Find where the given text appears and provide that cell's center as (x, y) coordinate. 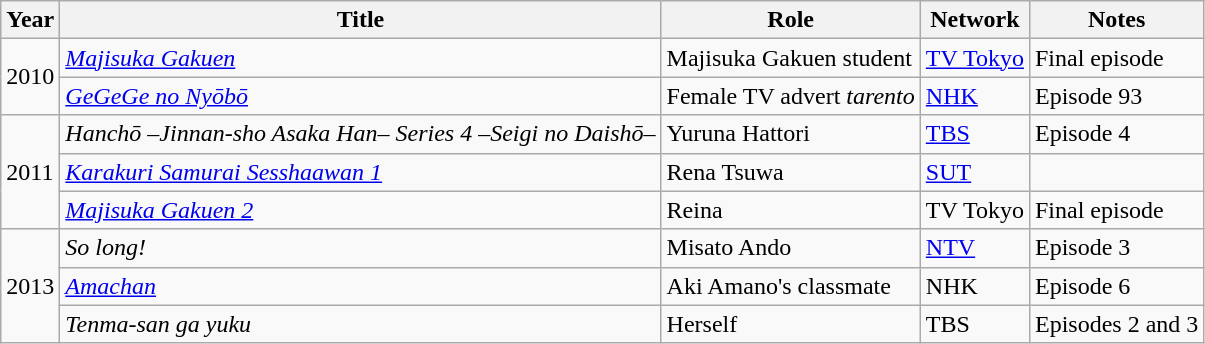
Yuruna Hattori (790, 134)
Notes (1116, 20)
Misato Ando (790, 248)
2013 (30, 286)
Hanchō –Jinnan-sho Asaka Han– Series 4 –Seigi no Daishō– (360, 134)
Karakuri Samurai Sesshaawan 1 (360, 172)
Episode 3 (1116, 248)
Network (974, 20)
Tenma-san ga yuku (360, 324)
Majisuka Gakuen 2 (360, 210)
Title (360, 20)
GeGeGe no Nyōbō (360, 96)
Year (30, 20)
Aki Amano's classmate (790, 286)
Majisuka Gakuen student (790, 58)
Reina (790, 210)
Episodes 2 and 3 (1116, 324)
Episode 4 (1116, 134)
Role (790, 20)
Female TV advert tarento (790, 96)
2011 (30, 172)
Majisuka Gakuen (360, 58)
So long! (360, 248)
SUT (974, 172)
Episode 6 (1116, 286)
Episode 93 (1116, 96)
Rena Tsuwa (790, 172)
Herself (790, 324)
NTV (974, 248)
2010 (30, 77)
Amachan (360, 286)
